Return the (x, y) coordinate for the center point of the cell that contains the specified text.  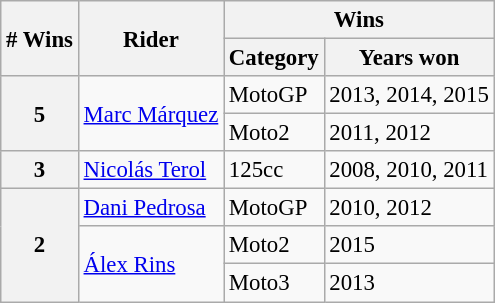
Years won (409, 58)
3 (40, 170)
2013 (409, 283)
Dani Pedrosa (150, 208)
Wins (359, 20)
2010, 2012 (409, 208)
Category (274, 58)
# Wins (40, 38)
Álex Rins (150, 264)
125cc (274, 170)
2015 (409, 245)
2 (40, 246)
Nicolás Terol (150, 170)
2008, 2010, 2011 (409, 170)
Rider (150, 38)
5 (40, 114)
2013, 2014, 2015 (409, 95)
Moto3 (274, 283)
2011, 2012 (409, 133)
Marc Márquez (150, 114)
